Provide the [x, y] coordinate of the cell's center where the given text is located.  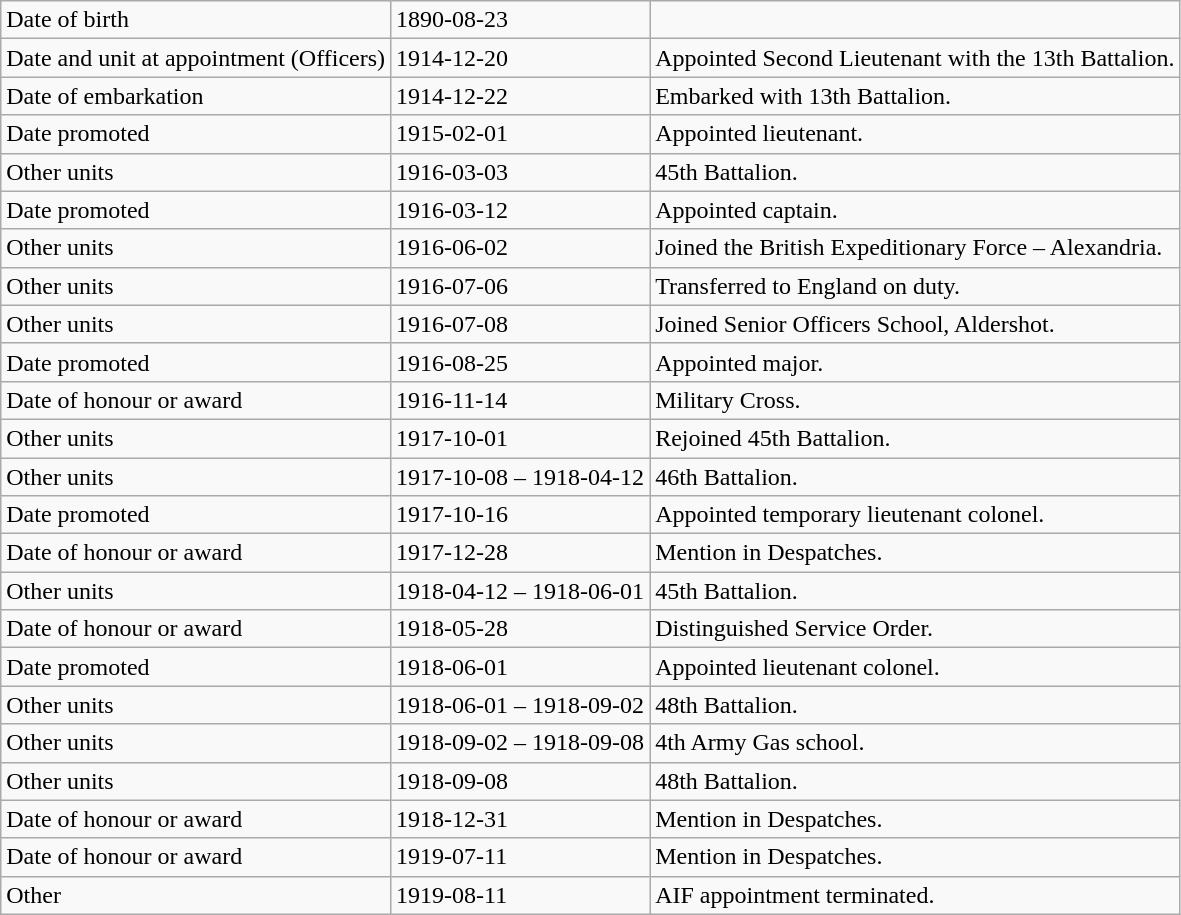
Embarked with 13th Battalion. [915, 96]
Distinguished Service Order. [915, 629]
AIF appointment terminated. [915, 895]
Joined Senior Officers School, Aldershot. [915, 324]
Other [196, 895]
1918-05-28 [520, 629]
46th Battalion. [915, 477]
1890-08-23 [520, 20]
Joined the British Expeditionary Force – Alexandria. [915, 248]
1917-10-16 [520, 515]
Transferred to England on duty. [915, 286]
Appointed major. [915, 362]
1917-10-01 [520, 438]
1914-12-22 [520, 96]
Appointed captain. [915, 210]
Military Cross. [915, 400]
1915-02-01 [520, 134]
1918-09-02 – 1918-09-08 [520, 743]
Appointed temporary lieutenant colonel. [915, 515]
Appointed Second Lieutenant with the 13th Battalion. [915, 58]
Date of embarkation [196, 96]
1918-04-12 – 1918-06-01 [520, 591]
1918-12-31 [520, 819]
1916-07-08 [520, 324]
Rejoined 45th Battalion. [915, 438]
1919-07-11 [520, 857]
Date of birth [196, 20]
1918-09-08 [520, 781]
1916-03-12 [520, 210]
4th Army Gas school. [915, 743]
1916-11-14 [520, 400]
1918-06-01 – 1918-09-02 [520, 705]
1917-12-28 [520, 553]
1917-10-08 – 1918-04-12 [520, 477]
Appointed lieutenant. [915, 134]
Appointed lieutenant colonel. [915, 667]
1916-06-02 [520, 248]
1916-08-25 [520, 362]
1914-12-20 [520, 58]
1916-03-03 [520, 172]
1918-06-01 [520, 667]
1916-07-06 [520, 286]
1919-08-11 [520, 895]
Date and unit at appointment (Officers) [196, 58]
